Locate the cell with the specified text and output its [x, y] center coordinate. 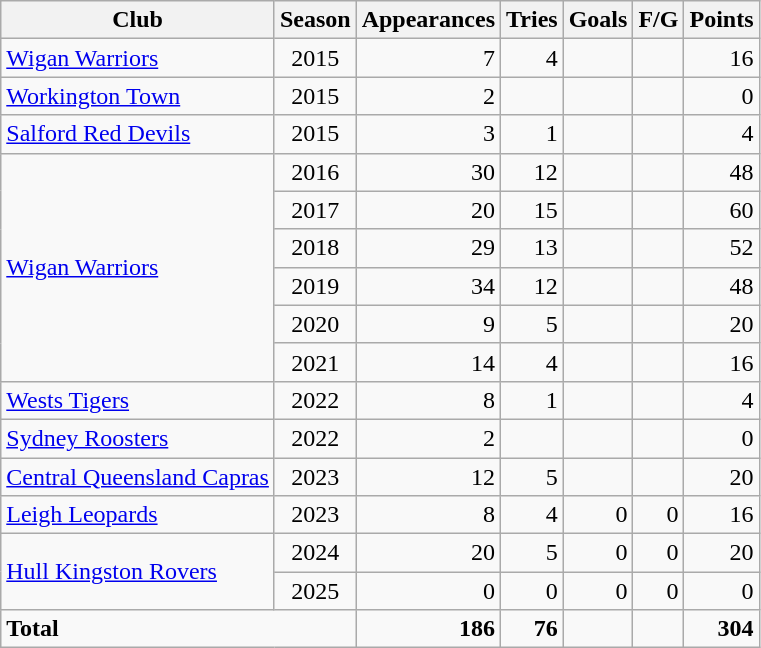
186 [428, 629]
2020 [315, 324]
14 [428, 362]
9 [428, 324]
304 [722, 629]
3 [428, 134]
60 [722, 210]
Goals [598, 20]
2018 [315, 248]
34 [428, 286]
Workington Town [138, 96]
2025 [315, 591]
7 [428, 58]
Season [315, 20]
Central Queensland Capras [138, 477]
2017 [315, 210]
76 [532, 629]
Points [722, 20]
2019 [315, 286]
F/G [658, 20]
2021 [315, 362]
Club [138, 20]
Total [178, 629]
Leigh Leopards [138, 515]
Tries [532, 20]
29 [428, 248]
52 [722, 248]
30 [428, 172]
Appearances [428, 20]
Hull Kingston Rovers [138, 572]
Wests Tigers [138, 400]
2016 [315, 172]
13 [532, 248]
15 [532, 210]
2024 [315, 553]
Salford Red Devils [138, 134]
Sydney Roosters [138, 438]
